Return the [x, y] coordinate for the center point of the cell that contains the specified text.  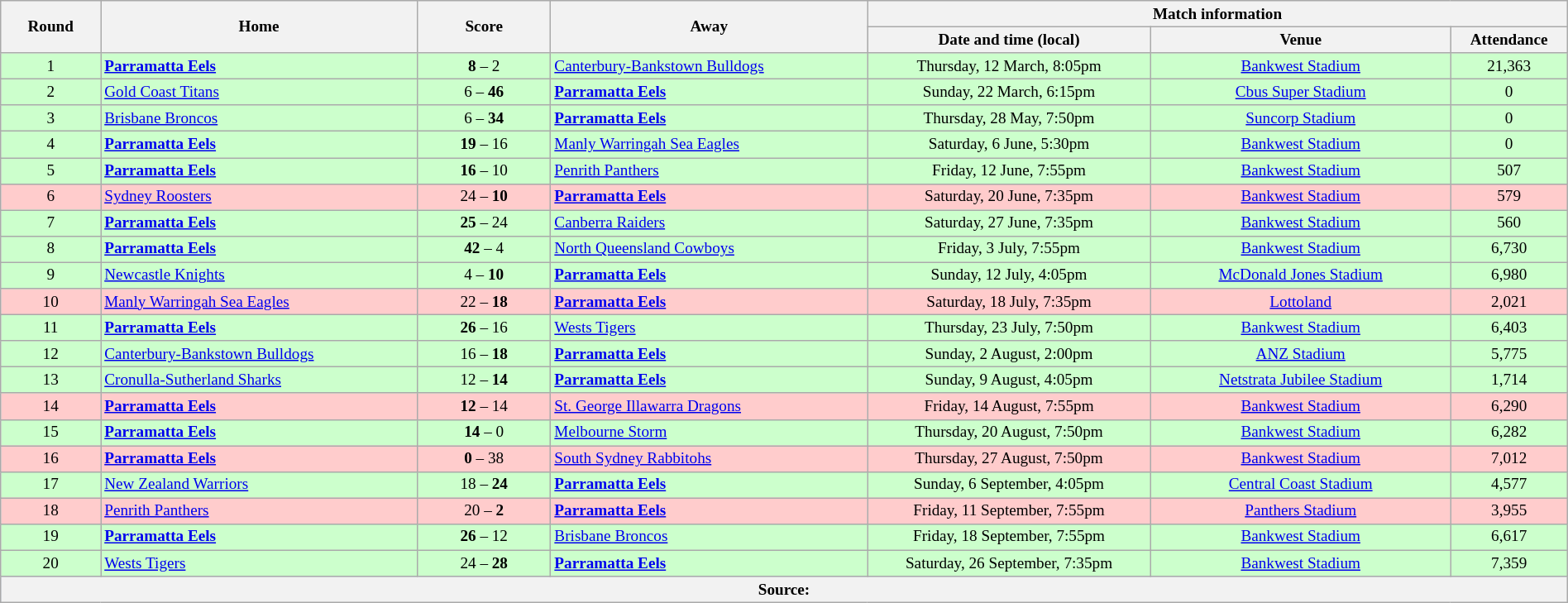
20 [51, 563]
Sunday, 12 July, 4:05pm [1009, 275]
Saturday, 18 July, 7:35pm [1009, 302]
17 [51, 485]
3 [51, 118]
Thursday, 28 May, 7:50pm [1009, 118]
12 [51, 354]
18 – 24 [485, 485]
6,282 [1508, 433]
Suncorp Stadium [1300, 118]
11 [51, 328]
Friday, 12 June, 7:55pm [1009, 170]
Home [260, 26]
Score [485, 26]
St. George Illawarra Dragons [710, 406]
21,363 [1508, 66]
Sunday, 6 September, 4:05pm [1009, 485]
Attendance [1508, 40]
6 – 34 [485, 118]
10 [51, 302]
Melbourne Storm [710, 433]
2,021 [1508, 302]
19 – 16 [485, 145]
New Zealand Warriors [260, 485]
6,730 [1508, 249]
0 – 38 [485, 458]
Newcastle Knights [260, 275]
24 – 28 [485, 563]
Date and time (local) [1009, 40]
4,577 [1508, 485]
Friday, 18 September, 7:55pm [1009, 537]
16 [51, 458]
Cbus Super Stadium [1300, 92]
Saturday, 27 June, 7:35pm [1009, 223]
24 – 10 [485, 197]
Sunday, 2 August, 2:00pm [1009, 354]
Panthers Stadium [1300, 511]
507 [1508, 170]
14 – 0 [485, 433]
6,980 [1508, 275]
Venue [1300, 40]
Round [51, 26]
Sydney Roosters [260, 197]
14 [51, 406]
4 – 10 [485, 275]
5,775 [1508, 354]
Thursday, 27 August, 7:50pm [1009, 458]
Lottoland [1300, 302]
5 [51, 170]
2 [51, 92]
Friday, 14 August, 7:55pm [1009, 406]
ANZ Stadium [1300, 354]
6 – 46 [485, 92]
Sunday, 9 August, 4:05pm [1009, 380]
Friday, 3 July, 7:55pm [1009, 249]
579 [1508, 197]
20 – 2 [485, 511]
6,403 [1508, 328]
18 [51, 511]
16 – 10 [485, 170]
16 – 18 [485, 354]
Away [710, 26]
1,714 [1508, 380]
Sunday, 22 March, 6:15pm [1009, 92]
19 [51, 537]
8 – 2 [485, 66]
North Queensland Cowboys [710, 249]
25 – 24 [485, 223]
Thursday, 23 July, 7:50pm [1009, 328]
Friday, 11 September, 7:55pm [1009, 511]
6,617 [1508, 537]
Canberra Raiders [710, 223]
Saturday, 6 June, 5:30pm [1009, 145]
Saturday, 20 June, 7:35pm [1009, 197]
7,359 [1508, 563]
42 – 4 [485, 249]
Match information [1217, 14]
26 – 16 [485, 328]
Central Coast Stadium [1300, 485]
Cronulla-Sutherland Sharks [260, 380]
9 [51, 275]
McDonald Jones Stadium [1300, 275]
8 [51, 249]
6,290 [1508, 406]
7 [51, 223]
3,955 [1508, 511]
Thursday, 20 August, 7:50pm [1009, 433]
6 [51, 197]
Source: [784, 590]
Saturday, 26 September, 7:35pm [1009, 563]
22 – 18 [485, 302]
Netstrata Jubilee Stadium [1300, 380]
1 [51, 66]
South Sydney Rabbitohs [710, 458]
13 [51, 380]
26 – 12 [485, 537]
7,012 [1508, 458]
Gold Coast Titans [260, 92]
560 [1508, 223]
Thursday, 12 March, 8:05pm [1009, 66]
15 [51, 433]
4 [51, 145]
